For the text-containing cell, return its midpoint in [x, y] coordinate format. 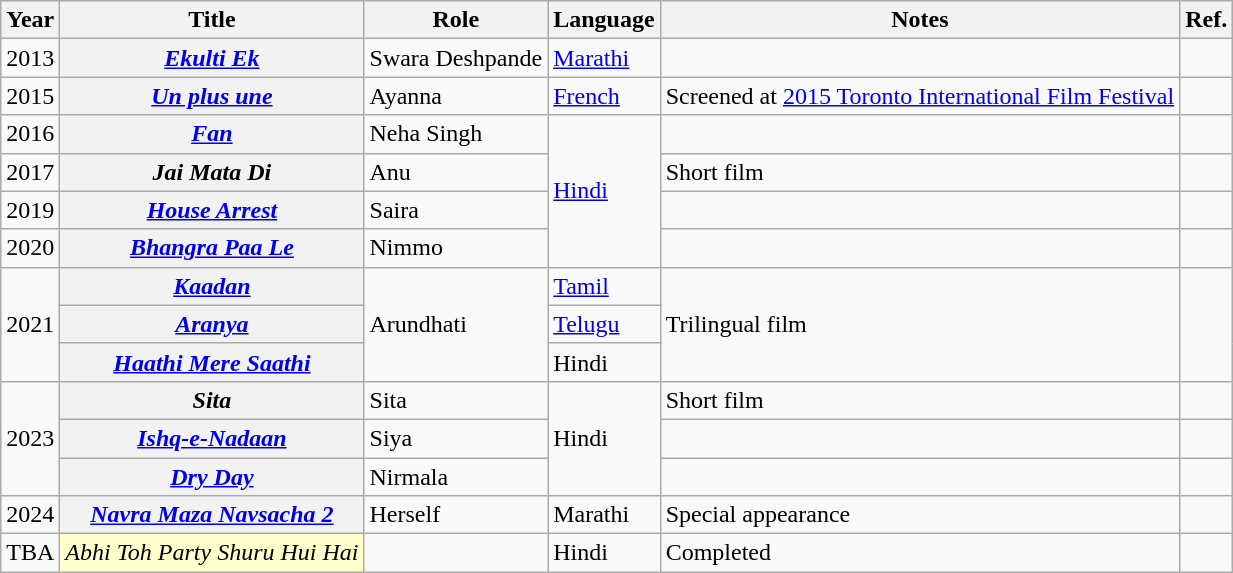
Kaadan [212, 286]
Year [30, 20]
Special appearance [920, 515]
Arundhati [456, 324]
Trilingual film [920, 324]
2017 [30, 172]
Jai Mata Di [212, 172]
Aranya [212, 324]
Notes [920, 20]
House Arrest [212, 210]
2024 [30, 515]
2016 [30, 134]
Bhangra Paa Le [212, 248]
Herself [456, 515]
Ayanna [456, 96]
Title [212, 20]
Completed [920, 553]
Siya [456, 438]
Saira [456, 210]
French [604, 96]
Un plus une [212, 96]
Ekulti Ek [212, 58]
TBA [30, 553]
Role [456, 20]
Neha Singh [456, 134]
Tamil [604, 286]
Telugu [604, 324]
Abhi Toh Party Shuru Hui Hai [212, 553]
2020 [30, 248]
2019 [30, 210]
Dry Day [212, 477]
Screened at 2015 Toronto International Film Festival [920, 96]
Anu [456, 172]
Ref. [1206, 20]
Nirmala [456, 477]
Language [604, 20]
Haathi Mere Saathi [212, 362]
Swara Deshpande [456, 58]
Fan [212, 134]
2021 [30, 324]
2013 [30, 58]
Nimmo [456, 248]
Ishq-e-Nadaan [212, 438]
2015 [30, 96]
Navra Maza Navsacha 2 [212, 515]
2023 [30, 438]
